Detect which cell encompasses the target text, then output its [x, y] center coordinate. 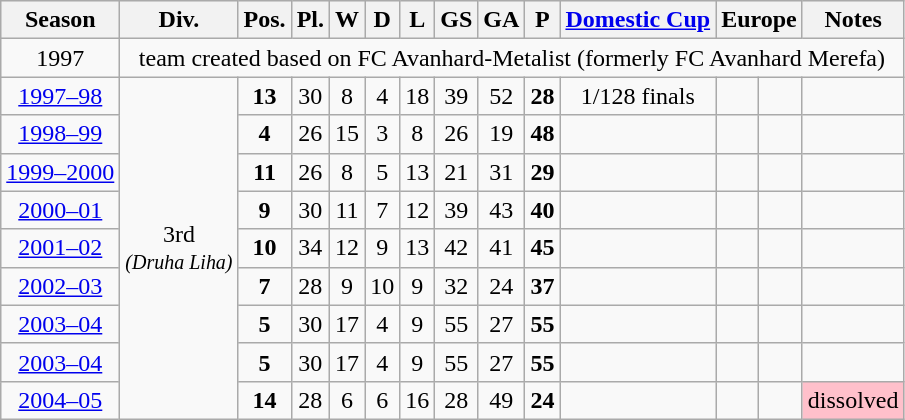
Season [60, 20]
16 [418, 400]
2004–05 [60, 400]
GS [456, 20]
40 [542, 210]
43 [502, 210]
34 [310, 248]
29 [542, 172]
48 [542, 134]
18 [418, 96]
3rd(Druha Liha) [179, 248]
Pl. [310, 20]
dissolved [853, 400]
L [418, 20]
2001–02 [60, 248]
1/128 finals [638, 96]
Div. [179, 20]
2000–01 [60, 210]
49 [502, 400]
P [542, 20]
Notes [853, 20]
1998–99 [60, 134]
45 [542, 248]
D [382, 20]
Domestic Cup [638, 20]
14 [264, 400]
1997 [60, 58]
41 [502, 248]
37 [542, 286]
52 [502, 96]
GA [502, 20]
W [348, 20]
1999–2000 [60, 172]
Pos. [264, 20]
19 [502, 134]
2002–03 [60, 286]
31 [502, 172]
Europe [760, 20]
3 [382, 134]
21 [456, 172]
15 [348, 134]
42 [456, 248]
32 [456, 286]
team created based on FC Avanhard-Metalist (formerly FC Avanhard Merefa) [512, 58]
1997–98 [60, 96]
